For the text-containing cell, return its midpoint in [x, y] coordinate format. 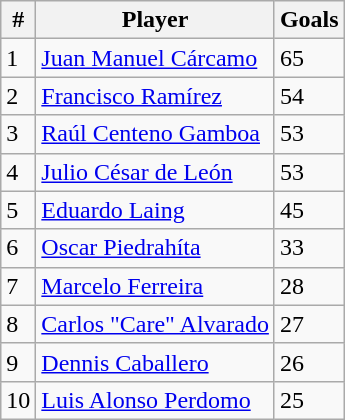
Francisco Ramírez [156, 96]
25 [309, 400]
54 [309, 96]
8 [18, 324]
Goals [309, 20]
Player [156, 20]
Dennis Caballero [156, 362]
Raúl Centeno Gamboa [156, 134]
Oscar Piedrahíta [156, 248]
6 [18, 248]
2 [18, 96]
5 [18, 210]
45 [309, 210]
1 [18, 58]
10 [18, 400]
3 [18, 134]
Julio César de León [156, 172]
Juan Manuel Cárcamo [156, 58]
4 [18, 172]
27 [309, 324]
28 [309, 286]
33 [309, 248]
Luis Alonso Perdomo [156, 400]
9 [18, 362]
Eduardo Laing [156, 210]
26 [309, 362]
Carlos "Care" Alvarado [156, 324]
Marcelo Ferreira [156, 286]
65 [309, 58]
7 [18, 286]
# [18, 20]
